Identify which cell holds the provided text, then report its [x, y] central coordinate. 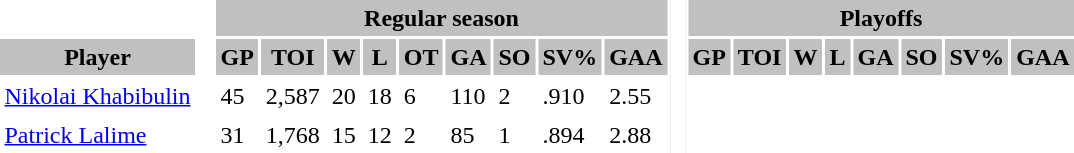
.910 [570, 96]
Patrick Lalime [98, 135]
OT [421, 57]
2,587 [292, 96]
18 [380, 96]
15 [344, 135]
2.55 [636, 96]
85 [468, 135]
Nikolai Khabibulin [98, 96]
1,768 [292, 135]
2.88 [636, 135]
Player [98, 57]
Regular season [442, 18]
.894 [570, 135]
110 [468, 96]
12 [380, 135]
45 [237, 96]
31 [237, 135]
1 [514, 135]
6 [421, 96]
Playoffs [881, 18]
20 [344, 96]
